Search for the cell housing the specified text and yield its [x, y] center coordinate. 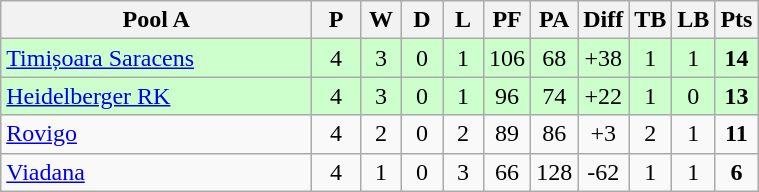
Timișoara Saracens [156, 58]
11 [736, 134]
LB [694, 20]
Pool A [156, 20]
13 [736, 96]
106 [508, 58]
W [380, 20]
TB [650, 20]
74 [554, 96]
86 [554, 134]
96 [508, 96]
68 [554, 58]
128 [554, 172]
Pts [736, 20]
+22 [604, 96]
Diff [604, 20]
-62 [604, 172]
+3 [604, 134]
Heidelberger RK [156, 96]
PF [508, 20]
+38 [604, 58]
Viadana [156, 172]
D [422, 20]
14 [736, 58]
P [336, 20]
Rovigo [156, 134]
6 [736, 172]
66 [508, 172]
L [462, 20]
89 [508, 134]
PA [554, 20]
